Pinpoint the cell where the given text exists, returning its [x, y] midpoint coordinate. 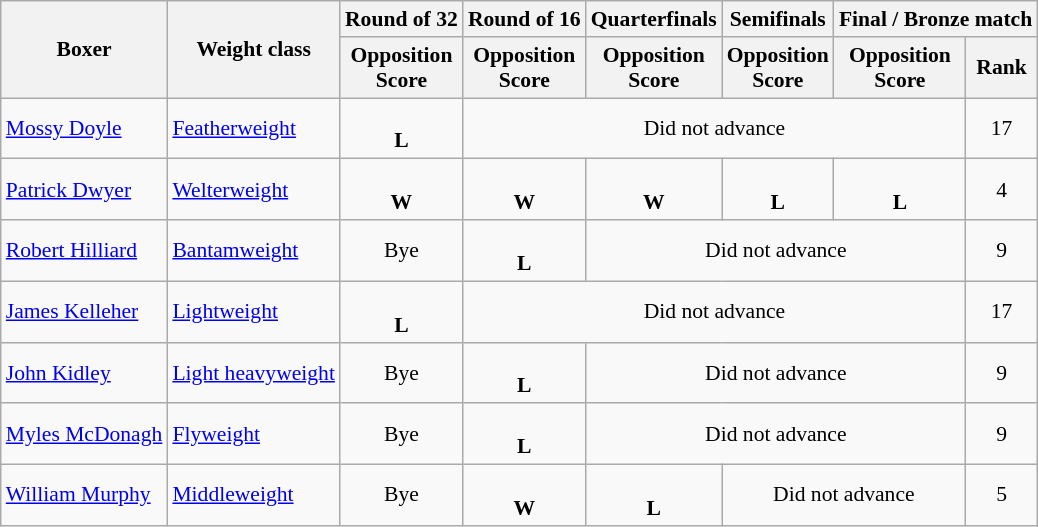
James Kelleher [84, 312]
Bantamweight [254, 250]
Lightweight [254, 312]
4 [1002, 190]
Middleweight [254, 496]
Weight class [254, 50]
Round of 16 [524, 19]
Patrick Dwyer [84, 190]
John Kidley [84, 372]
Featherweight [254, 128]
Welterweight [254, 190]
Mossy Doyle [84, 128]
Quarterfinals [654, 19]
Light heavyweight [254, 372]
Round of 32 [402, 19]
Boxer [84, 50]
5 [1002, 496]
Final / Bronze match [936, 19]
Semifinals [778, 19]
Robert Hilliard [84, 250]
William Murphy [84, 496]
Myles McDonagh [84, 434]
Rank [1002, 68]
Flyweight [254, 434]
